Locate the cell with the specified text and output its (x, y) center coordinate. 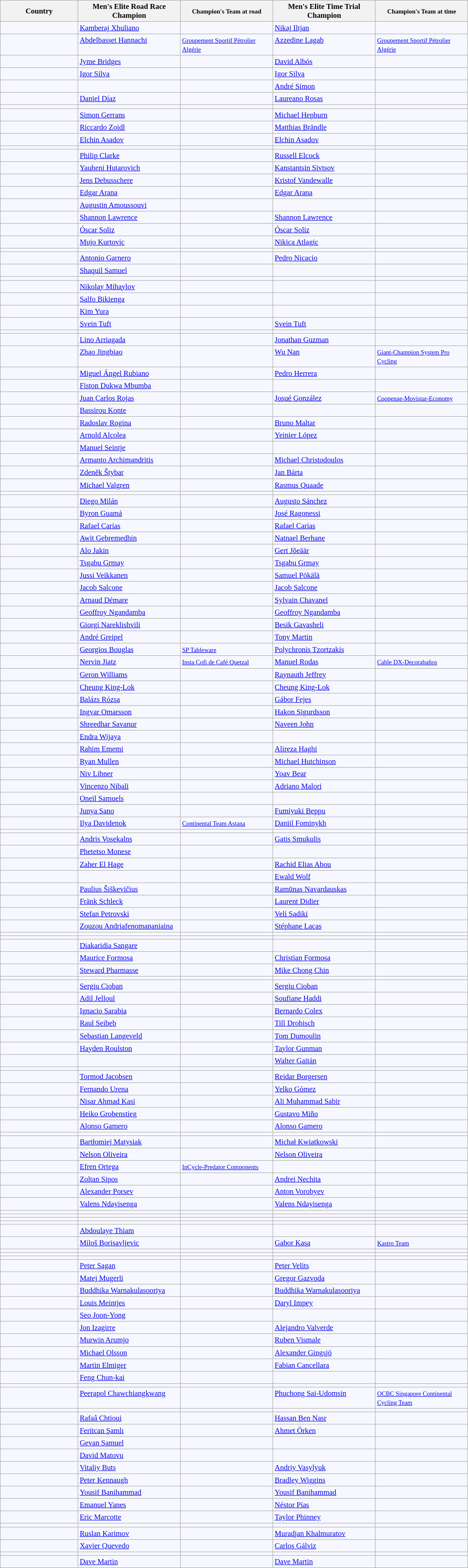
Yelko Gómez (325, 1089)
Zhao Jingbiao (129, 356)
Taylor Phinney (325, 1518)
Feng Chun-kai (129, 1377)
Sylvain Chavanel (325, 600)
Gatis Smukulis (325, 839)
Peter Kennaugh (129, 1480)
Fiston Dukwa Mbumba (129, 386)
Niv Libner (129, 774)
Miloš Borisavljevic (129, 1243)
InCycle-Predator Components (227, 1167)
Daniel Díaz (129, 99)
Raynauth Jeffrey (325, 674)
Anton Vorobyev (325, 1192)
Alo Jakin (129, 550)
Stefan Petrovski (129, 914)
Jens Debusschere (129, 180)
Adriano Malori (325, 786)
Gregor Gazvoda (325, 1278)
Zouzou Andriafenomananiaina (129, 926)
Samuel Pökälä (325, 575)
Jon Izagirre (129, 1328)
Fumiyuki Beppu (325, 811)
Laureano Rosas (325, 99)
Wu Nan (325, 356)
Alexander Gingsjö (325, 1353)
Jan Bárta (325, 473)
Naveen John (325, 724)
Balázs Rózsa (129, 699)
Fernando Urena (129, 1089)
Diego Milán (129, 501)
André Greipel (129, 637)
Ruslan Karimov (129, 1533)
Vitaliy Buts (129, 1468)
Giant-Champion System Pro Cycling (421, 356)
Hayden Roulston (129, 1048)
Fränk Schleck (129, 901)
Bruno Maltar (325, 423)
Ryan Mullen (129, 761)
Zdeněk Štybar (129, 473)
Radoslav Rogina (129, 423)
Emanuel Yanes (129, 1505)
Phuchong Sai-Udomsin (325, 1398)
Nervin Jiatz (129, 662)
Gabor Kasa (325, 1243)
Laurent Didier (325, 901)
Zaher El Hage (129, 864)
Seo Joon-Yong (129, 1315)
Steward Pharmasse (129, 970)
Daryl Impey (325, 1303)
Georgios Bouglas (129, 650)
Rasmus Quaade (325, 485)
Cable DX-Decorabaños (421, 662)
Bassirou Konte (129, 410)
Andris Vosekalns (129, 839)
Gustavo Miño (325, 1114)
Walter Gaitán (325, 1061)
Peter Sagan (129, 1266)
Rafaâ Chtioui (129, 1418)
Arnold Alcolea (129, 435)
Muradjan Khalmuratov (325, 1533)
Geron Williams (129, 674)
Sebastian Langeveld (129, 1036)
Zoltan Sipos (129, 1179)
Augusto Sánchez (325, 501)
Juan Carlos Rojas (129, 398)
Efren Ortega (129, 1167)
Augustin Amoussouvi (129, 205)
Giorgi Nareklishvili (129, 625)
Nikolay Mihaylov (129, 286)
Ruben Vismale (325, 1340)
Michael Hepburn (325, 115)
Mujo Kurtovic (129, 242)
Michael Olsson (129, 1353)
Oneil Samuels (129, 799)
Ali Muhammad Sabir (325, 1101)
Awit Gebremedhin (129, 538)
Champion's Team at time (421, 11)
Soufiane Haddi (325, 998)
Bradley Wiggins (325, 1480)
Bartłomiej Matysiak (129, 1142)
Hakon Sigurdsson (325, 712)
Michael Hutchinson (325, 761)
Pedro Herrera (325, 373)
Ilya Davidenok (129, 823)
Reidar Borgersen (325, 1077)
Murwin Arumjo (129, 1340)
Men's Elite Road Race Champion (129, 11)
Mike Chong Chin (325, 970)
Till Drobisch (325, 1024)
Riccardo Zoidl (129, 127)
David Matovu (129, 1455)
Heiko Grobenstieg (129, 1114)
Paulius Šiškevičius (129, 889)
Ignacio Sarabia (129, 1011)
Jyme Bridges (129, 62)
Ramūnas Navardauskas (325, 889)
Manuel Rodas (325, 662)
Gevan Samuel (129, 1443)
Taylor Gunman (325, 1048)
Byron Guamá (129, 513)
Shreedhar Savanur (129, 724)
Michał Kwiatkowski (325, 1142)
Alireza Haghi (325, 749)
Gábor Fejes (325, 699)
Peerapol Chawchiangkwang (129, 1398)
Champion's Team at road (227, 11)
Tom Dumoulin (325, 1036)
Rahim Ememi (129, 749)
Adil Jelloul (129, 998)
Ingvar Omarsson (129, 712)
Abdoulaye Thiam (129, 1230)
Kim Yura (129, 311)
Carlos Gálviz (325, 1546)
Néstor Pías (325, 1505)
Louis Meintjes (129, 1303)
Jussi Veikkanen (129, 575)
Russell Elcock (325, 155)
Veli Sadiki (325, 914)
Manuel Seintje (129, 448)
Alejandro Valverde (325, 1328)
Lino Arriagada (129, 340)
Nisar Ahmad Kasi (129, 1101)
Andriy Vasylyuk (325, 1468)
Kamberaj Xhuliano (129, 28)
José Ragonessi (325, 513)
Tony Martin (325, 637)
Maurice Formosa (129, 958)
OCBC Singapore Continental Cycling Team (421, 1398)
Antonio Garnero (129, 258)
Bernardo Colex (325, 1011)
Fabian Cancellara (325, 1365)
Armanto Archimandritis (129, 460)
Coopenae-Movistar-Economy (421, 398)
Michael Valgren (129, 485)
Simon Gerrans (129, 115)
Xavier Quevedo (129, 1546)
Vincenzo Nibali (129, 786)
Peter Velits (325, 1266)
Ahmet Örken (325, 1430)
Raul Seibeb (129, 1024)
Kristof Vandewalle (325, 180)
Diakaridia Sangare (129, 945)
Continental Team Astana (227, 823)
Christian Formosa (325, 958)
Country (39, 11)
Salfo Bikienga (129, 299)
Natnael Berhane (325, 538)
Philip Clarke (129, 155)
Junya Sano (129, 811)
Yoav Bear (325, 774)
Alexander Porsev (129, 1192)
SP Tableware (227, 650)
Yauheni Hutarovich (129, 168)
Pedro Nicacio (325, 258)
Shaquil Samuel (129, 271)
Rachid Elias Abou (325, 864)
Miguel Ángel Rubiano (129, 373)
Josué González (325, 398)
Hassan Ben Nasr (325, 1418)
Andrei Nechita (325, 1179)
Abdelbasset Hannachi (129, 45)
Kanstantsin Sivtsov (325, 168)
Daniil Fominykh (325, 823)
Polychronis Tzortzakis (325, 650)
Arnaud Démare (129, 600)
Tormod Jacobsen (129, 1077)
Besik Gavasheli (325, 625)
Gert Jõeäär (325, 550)
Endra Wijaya (129, 736)
Nikica Atlagic (325, 242)
Matthias Brändle (325, 127)
Men's Elite Time Trial Champion (325, 11)
Yeinier López (325, 435)
Kastro Team (421, 1243)
David Albós (325, 62)
Michael Christodoulos (325, 460)
Azzedine Lagab (325, 45)
Matej Mugerli (129, 1278)
André Simon (325, 86)
Martin Elmiger (129, 1365)
Jonathan Guzman (325, 340)
Insta Cofi de Café Quetzal (227, 662)
Ewald Wolf (325, 876)
Stéphane Lacas (325, 926)
Nikaj Iltjan (325, 28)
Feritcan Şamlı (129, 1430)
Eric Marcotte (129, 1518)
Phetetso Monese (129, 852)
